Identify which cell holds the provided text, then report its [x, y] central coordinate. 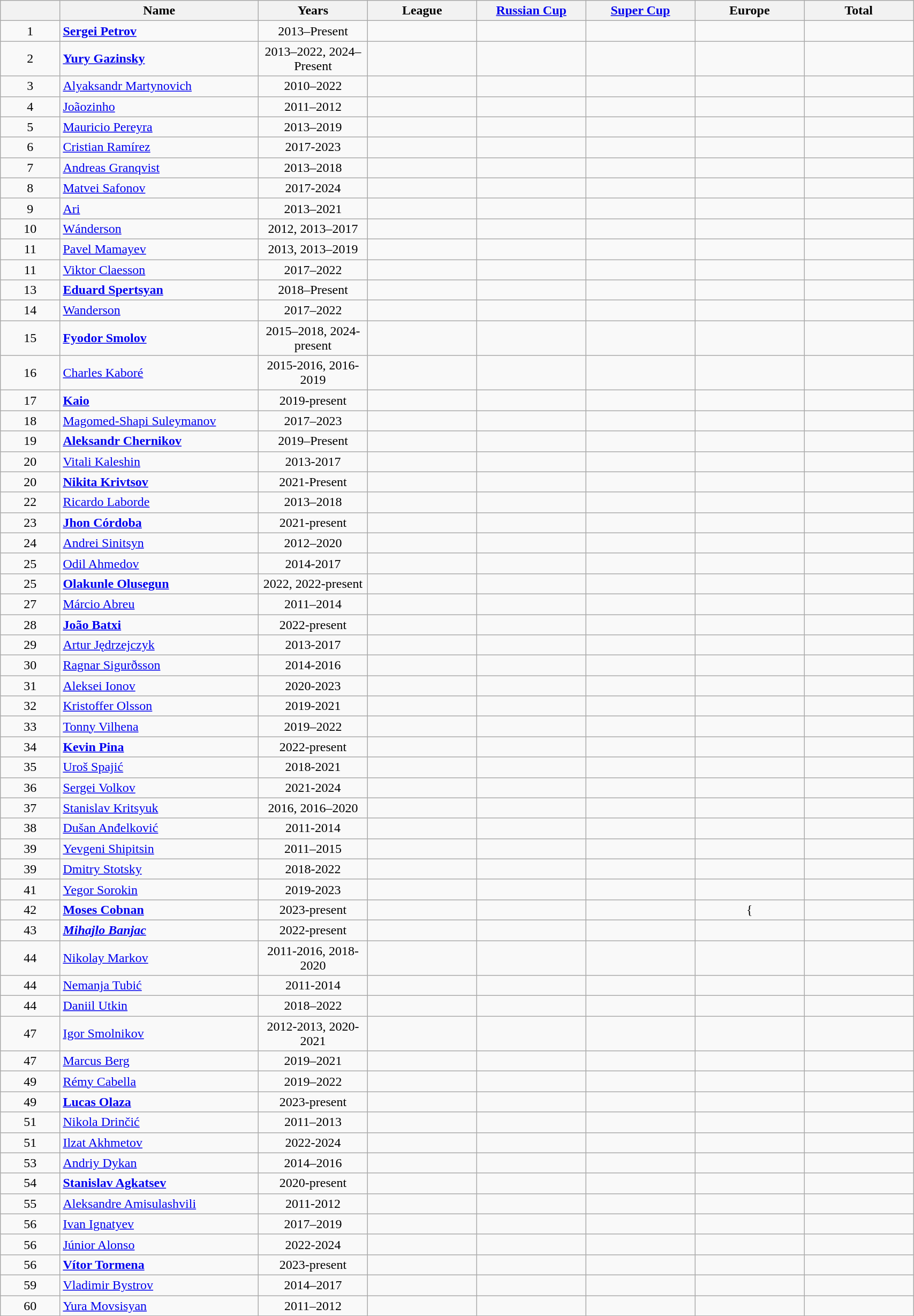
Ivan Ignatyev [160, 1224]
2011–2013 [313, 1122]
2013–2022, 2024–Present [313, 59]
Jhon Córdoba [160, 523]
Yegor Sorokin [160, 889]
Magomed-Shapi Suleymanov [160, 421]
2017-2024 [313, 188]
42 [30, 910]
24 [30, 543]
2018–2022 [313, 1006]
2015-2016, 2016-2019 [313, 373]
2011–2015 [313, 849]
2019-2023 [313, 889]
Andrei Sinitsyn [160, 543]
10 [30, 229]
41 [30, 889]
Odil Ahmedov [160, 563]
9 [30, 208]
33 [30, 727]
36 [30, 788]
15 [30, 338]
Rémy Cabella [160, 1081]
2012-2013, 2020-2021 [313, 1033]
2018-2021 [313, 767]
2011-2016, 2018-2020 [313, 957]
Wánderson [160, 229]
Moses Cobnan [160, 910]
16 [30, 373]
Ricardo Laborde [160, 502]
2020-2023 [313, 686]
2020-present [313, 1183]
Aleksandre Amisulashvili [160, 1204]
14 [30, 311]
Dmitry Stotsky [160, 869]
2013–2021 [313, 208]
Charles Kaboré [160, 373]
5 [30, 127]
19 [30, 441]
Total [859, 11]
2021-2024 [313, 788]
2021-present [313, 523]
2016, 2016–2020 [313, 808]
Kevin Pina [160, 747]
Tonny Vilhena [160, 727]
54 [30, 1183]
2017–2023 [313, 421]
2015–2018, 2024-present [313, 338]
Years [313, 11]
8 [30, 188]
Mauricio Pereyra [160, 127]
2019-present [313, 400]
2019–Present [313, 441]
Vítor Tormena [160, 1265]
2021-Present [313, 482]
Júnior Alonso [160, 1244]
Pavel Mamayev [160, 249]
2014–2017 [313, 1285]
2014-2016 [313, 665]
Aleksandr Chernikov [160, 441]
2017-2023 [313, 147]
55 [30, 1204]
3 [30, 86]
Joãozinho [160, 107]
Aleksei Ionov [160, 686]
43 [30, 930]
Marcus Berg [160, 1061]
2018–Present [313, 290]
Fyodor Smolov [160, 338]
Nemanja Tubić [160, 986]
35 [30, 767]
Nikolay Markov [160, 957]
23 [30, 523]
2017–2019 [313, 1224]
37 [30, 808]
27 [30, 604]
Kaio [160, 400]
Russian Cup [531, 11]
2014-2017 [313, 563]
34 [30, 747]
Lucas Olaza [160, 1102]
2011-2012 [313, 1204]
{ [750, 910]
2018-2022 [313, 869]
Olakunle Olusegun [160, 584]
59 [30, 1285]
31 [30, 686]
53 [30, 1163]
Wanderson [160, 311]
2013–2019 [313, 127]
Yevgeni Shipitsin [160, 849]
Artur Jędrzejczyk [160, 645]
2019-2021 [313, 706]
17 [30, 400]
Uroš Spajić [160, 767]
Ilzat Akhmetov [160, 1143]
Márcio Abreu [160, 604]
32 [30, 706]
1 [30, 31]
2012, 2013–2017 [313, 229]
2022, 2022-present [313, 584]
2014–2016 [313, 1163]
Dušan Anđelković [160, 828]
Cristian Ramírez [160, 147]
Andriy Dykan [160, 1163]
2 [30, 59]
Igor Smolnikov [160, 1033]
Alyaksandr Martynovich [160, 86]
Andreas Granqvist [160, 168]
22 [30, 502]
2019–2021 [313, 1061]
João Batxi [160, 625]
4 [30, 107]
2010–2022 [313, 86]
2013–Present [313, 31]
6 [30, 147]
Vladimir Bystrov [160, 1285]
Mihajlo Banjac [160, 930]
Sergei Petrov [160, 31]
2013, 2013–2019 [313, 249]
Matvei Safonov [160, 188]
Nikola Drinčić [160, 1122]
Viktor Claesson [160, 269]
Nikita Krivtsov [160, 482]
League [422, 11]
2011–2014 [313, 604]
60 [30, 1306]
18 [30, 421]
Daniil Utkin [160, 1006]
7 [30, 168]
13 [30, 290]
28 [30, 625]
Ari [160, 208]
Yury Gazinsky [160, 59]
Stanislav Kritsyuk [160, 808]
Ragnar Sigurðsson [160, 665]
Sergei Volkov [160, 788]
Stanislav Agkatsev [160, 1183]
38 [30, 828]
30 [30, 665]
Kristoffer Olsson [160, 706]
Eduard Spertsyan [160, 290]
Europe [750, 11]
Yura Movsisyan [160, 1306]
29 [30, 645]
2012–2020 [313, 543]
Super Cup [640, 11]
Vitali Kaleshin [160, 462]
Name [160, 11]
